Determine the [x, y] coordinate at the center of the cell enclosing the given text.  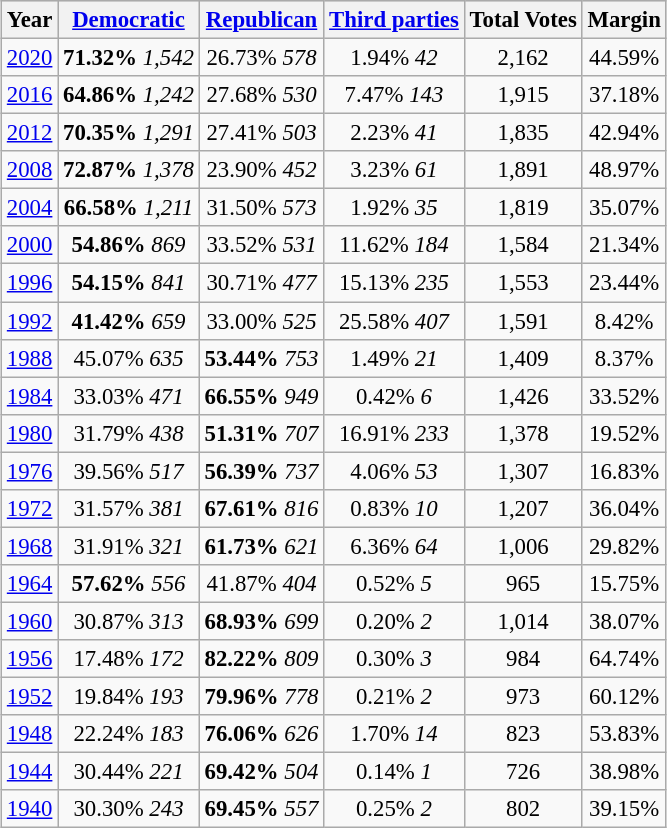
984 [523, 659]
1,835 [523, 133]
53.83% [624, 734]
69.45% 557 [261, 809]
1,006 [523, 546]
1964 [30, 584]
66.58% 1,211 [129, 208]
1,553 [523, 283]
66.55% 949 [261, 396]
1.49% 21 [394, 358]
1988 [30, 358]
15.13% 235 [394, 283]
2016 [30, 95]
0.20% 2 [394, 621]
1960 [30, 621]
1,378 [523, 433]
2020 [30, 58]
0.52% 5 [394, 584]
16.91% 233 [394, 433]
41.87% 404 [261, 584]
64.74% [624, 659]
29.82% [624, 546]
1952 [30, 697]
30.87% 313 [129, 621]
82.22% 809 [261, 659]
30.44% 221 [129, 772]
6.36% 64 [394, 546]
61.73% 621 [261, 546]
69.42% 504 [261, 772]
1980 [30, 433]
33.03% 471 [129, 396]
965 [523, 584]
51.31% 707 [261, 433]
1948 [30, 734]
Margin [624, 20]
2000 [30, 245]
33.52% [624, 396]
8.42% [624, 321]
44.59% [624, 58]
Republican [261, 20]
38.07% [624, 621]
1.70% 14 [394, 734]
1,207 [523, 509]
Year [30, 20]
39.15% [624, 809]
36.04% [624, 509]
Third parties [394, 20]
2012 [30, 133]
23.90% 452 [261, 170]
1,891 [523, 170]
31.57% 381 [129, 509]
0.83% 10 [394, 509]
67.61% 816 [261, 509]
70.35% 1,291 [129, 133]
45.07% 635 [129, 358]
1,584 [523, 245]
1,409 [523, 358]
53.44% 753 [261, 358]
1,591 [523, 321]
68.93% 699 [261, 621]
1968 [30, 546]
16.83% [624, 471]
30.71% 477 [261, 283]
60.12% [624, 697]
33.52% 531 [261, 245]
973 [523, 697]
1.92% 35 [394, 208]
1976 [30, 471]
64.86% 1,242 [129, 95]
22.24% 183 [129, 734]
38.98% [624, 772]
54.86% 869 [129, 245]
41.42% 659 [129, 321]
0.30% 3 [394, 659]
71.32% 1,542 [129, 58]
1,426 [523, 396]
33.00% 525 [261, 321]
57.62% 556 [129, 584]
42.94% [624, 133]
0.42% 6 [394, 396]
19.52% [624, 433]
17.48% 172 [129, 659]
54.15% 841 [129, 283]
8.37% [624, 358]
1956 [30, 659]
39.56% 517 [129, 471]
823 [523, 734]
1,819 [523, 208]
1972 [30, 509]
35.07% [624, 208]
1.94% 42 [394, 58]
79.96% 778 [261, 697]
76.06% 626 [261, 734]
4.06% 53 [394, 471]
1940 [30, 809]
1944 [30, 772]
26.73% 578 [261, 58]
23.44% [624, 283]
19.84% 193 [129, 697]
802 [523, 809]
3.23% 61 [394, 170]
1992 [30, 321]
1996 [30, 283]
2,162 [523, 58]
1,014 [523, 621]
0.21% 2 [394, 697]
31.91% 321 [129, 546]
31.50% 573 [261, 208]
56.39% 737 [261, 471]
726 [523, 772]
2.23% 41 [394, 133]
15.75% [624, 584]
7.47% 143 [394, 95]
1,915 [523, 95]
31.79% 438 [129, 433]
25.58% 407 [394, 321]
Total Votes [523, 20]
37.18% [624, 95]
Democratic [129, 20]
0.25% 2 [394, 809]
72.87% 1,378 [129, 170]
27.68% 530 [261, 95]
1984 [30, 396]
27.41% 503 [261, 133]
48.97% [624, 170]
21.34% [624, 245]
2008 [30, 170]
1,307 [523, 471]
30.30% 243 [129, 809]
0.14% 1 [394, 772]
11.62% 184 [394, 245]
2004 [30, 208]
